Extract the (X, Y) coordinate from the center of the cell holding the provided text.  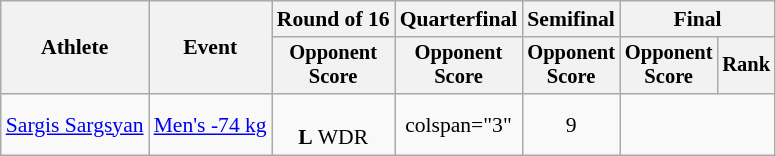
9 (571, 124)
Rank (746, 66)
Men's -74 kg (210, 124)
Semifinal (571, 19)
Athlete (75, 48)
Final (698, 19)
L WDR (334, 124)
Event (210, 48)
Round of 16 (334, 19)
Sargis Sargsyan (75, 124)
colspan="3" (459, 124)
Quarterfinal (459, 19)
